Determine the (x, y) coordinate at the center of the cell enclosing the given text.  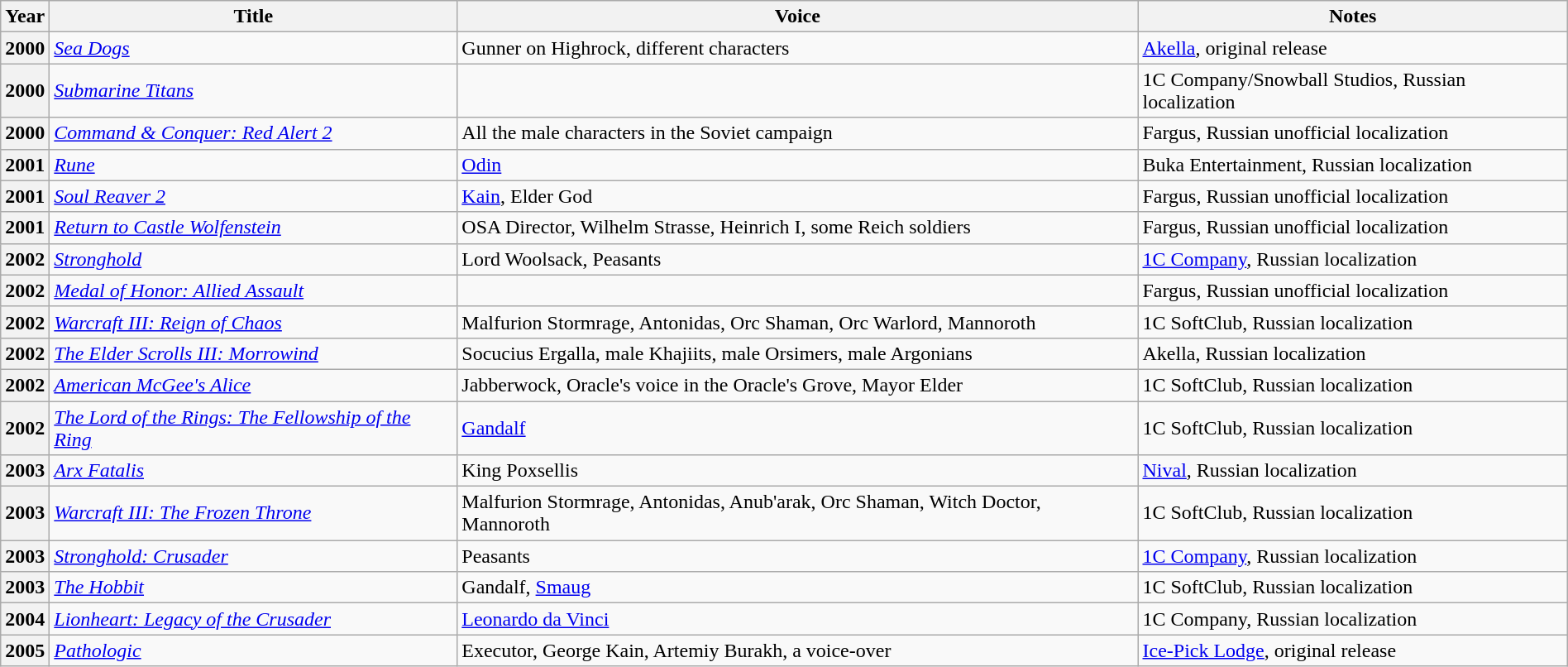
Leonardo da Vinci (797, 619)
Stronghold (253, 259)
Command & Conquer: Red Alert 2 (253, 133)
Sea Dogs (253, 48)
Malfurion Stormrage, Antonidas, Orc Shaman, Orc Warlord, Mannoroth (797, 322)
Lord Woolsack, Peasants (797, 259)
American McGee's Alice (253, 385)
Year (25, 17)
OSA Director, Wilhelm Strasse, Heinrich I, some Reich soldiers (797, 228)
Pathologic (253, 650)
Nival, Russian localization (1353, 471)
The Hobbit (253, 588)
Buka Entertainment, Russian localization (1353, 165)
Soul Reaver 2 (253, 196)
Akella, original release (1353, 48)
Akella, Russian localization (1353, 353)
Kain, Elder God (797, 196)
The Elder Scrolls III: Morrowind (253, 353)
The Lord of the Rings: The Fellowship of the Ring (253, 427)
Submarine Titans (253, 91)
Medal of Honor: Allied Assault (253, 290)
Gandalf (797, 427)
Malfurion Stormrage, Antonidas, Anub'arak, Orc Shaman, Witch Doctor, Mannoroth (797, 513)
Gunner on Highrock, different characters (797, 48)
Return to Castle Wolfenstein (253, 228)
Peasants (797, 556)
Stronghold: Crusader (253, 556)
King Poxsellis (797, 471)
Warcraft III: Reign of Chaos (253, 322)
Voice (797, 17)
Lionheart: Legacy of the Crusader (253, 619)
Arx Fatalis (253, 471)
2005 (25, 650)
All the male characters in the Soviet campaign (797, 133)
Ice-Pick Lodge, original release (1353, 650)
Jabberwock, Oracle's voice in the Oracle's Grove, Mayor Elder (797, 385)
Notes (1353, 17)
Socucius Ergalla, male Khajiits, male Orsimers, male Argonians (797, 353)
Warcraft III: The Frozen Throne (253, 513)
1C Company/Snowball Studios, Russian localization (1353, 91)
Rune (253, 165)
Executor, George Kain, Artemiy Burakh, a voice-over (797, 650)
2004 (25, 619)
Title (253, 17)
Gandalf, Smaug (797, 588)
Odin (797, 165)
